Return the [x, y] coordinate for the center point of the cell that contains the specified text.  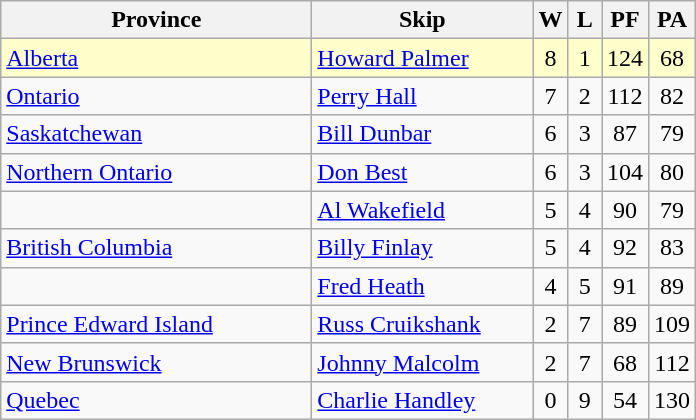
Province [156, 20]
82 [672, 96]
Al Wakefield [422, 210]
124 [626, 58]
Quebec [156, 400]
Charlie Handley [422, 400]
PA [672, 20]
90 [626, 210]
87 [626, 134]
British Columbia [156, 248]
54 [626, 400]
Perry Hall [422, 96]
109 [672, 324]
83 [672, 248]
PF [626, 20]
Johnny Malcolm [422, 362]
Prince Edward Island [156, 324]
80 [672, 172]
9 [585, 400]
Ontario [156, 96]
104 [626, 172]
Don Best [422, 172]
L [585, 20]
130 [672, 400]
Russ Cruikshank [422, 324]
Saskatchewan [156, 134]
1 [585, 58]
92 [626, 248]
W [550, 20]
Fred Heath [422, 286]
Howard Palmer [422, 58]
91 [626, 286]
New Brunswick [156, 362]
Skip [422, 20]
8 [550, 58]
Billy Finlay [422, 248]
Alberta [156, 58]
Bill Dunbar [422, 134]
Northern Ontario [156, 172]
0 [550, 400]
